Output the (X, Y) coordinate of the center of the cell containing the given text.  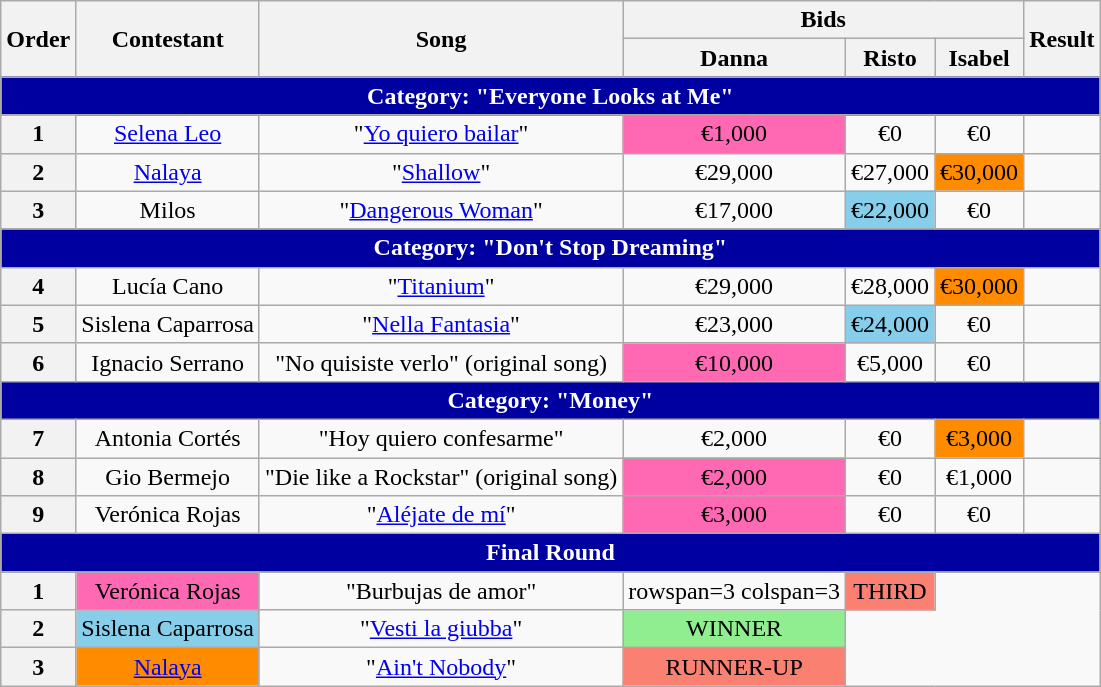
Lucía Cano (168, 286)
"Nella Fantasia" (440, 324)
Bids (824, 20)
Category: "Money" (550, 400)
7 (38, 438)
Ignacio Serrano (168, 362)
Antonia Cortés (168, 438)
Category: "Don't Stop Dreaming" (550, 248)
"Dangerous Woman" (440, 210)
Milos (168, 210)
€28,000 (890, 286)
"Ain't Nobody" (440, 667)
"Vesti la giubba" (440, 629)
RUNNER-UP (734, 667)
Gio Bermejo (168, 477)
Final Round (550, 553)
6 (38, 362)
€5,000 (890, 362)
WINNER (734, 629)
9 (38, 515)
8 (38, 477)
Selena Leo (168, 134)
Danna (734, 58)
Category: "Everyone Looks at Me" (550, 96)
Order (38, 39)
"No quisiste verlo" (original song) (440, 362)
Contestant (168, 39)
€22,000 (890, 210)
"Hoy quiero confesarme" (440, 438)
"Burbujas de amor" (440, 591)
"Shallow" (440, 172)
€17,000 (734, 210)
Song (440, 39)
4 (38, 286)
€10,000 (734, 362)
€27,000 (890, 172)
"Aléjate de mí" (440, 515)
THIRD (890, 591)
rowspan=3 colspan=3 (734, 591)
"Titanium" (440, 286)
"Die like a Rockstar" (original song) (440, 477)
"Yo quiero bailar" (440, 134)
5 (38, 324)
Result (1062, 39)
Isabel (980, 58)
€24,000 (890, 324)
Risto (890, 58)
€23,000 (734, 324)
